Determine the [x, y] coordinate at the center of the cell enclosing the given text.  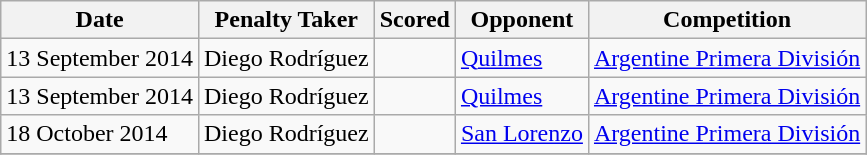
Penalty Taker [286, 20]
Date [100, 20]
Scored [414, 20]
Opponent [522, 20]
18 October 2014 [100, 134]
San Lorenzo [522, 134]
Competition [726, 20]
